Detect which cell encompasses the target text, then output its [X, Y] center coordinate. 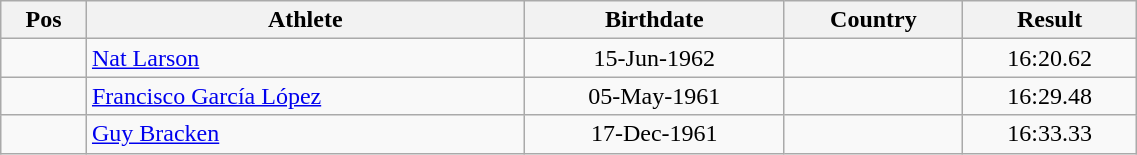
Result [1049, 20]
17-Dec-1961 [654, 134]
15-Jun-1962 [654, 58]
Nat Larson [305, 58]
Pos [44, 20]
Guy Bracken [305, 134]
Country [873, 20]
16:20.62 [1049, 58]
16:29.48 [1049, 96]
Athlete [305, 20]
05-May-1961 [654, 96]
Birthdate [654, 20]
16:33.33 [1049, 134]
Francisco García López [305, 96]
